Provide the (x, y) coordinate of the cell's center where the given text is located.  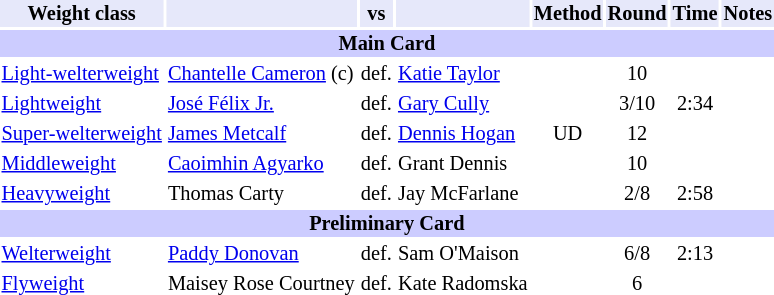
12 (637, 134)
José Félix Jr. (261, 104)
Time (695, 14)
Thomas Carty (261, 194)
Dennis Hogan (462, 134)
Katie Taylor (462, 74)
Lightweight (82, 104)
Gary Cully (462, 104)
Main Card (387, 44)
2:13 (695, 254)
Weight class (82, 14)
Method (568, 14)
vs (376, 14)
6/8 (637, 254)
James Metcalf (261, 134)
Super-welterweight (82, 134)
3/10 (637, 104)
Heavyweight (82, 194)
Grant Dennis (462, 164)
Notes (748, 14)
2:58 (695, 194)
UD (568, 134)
Sam O'Maison (462, 254)
Preliminary Card (387, 224)
Chantelle Cameron (c) (261, 74)
Light-welterweight (82, 74)
Round (637, 14)
Paddy Donovan (261, 254)
Jay McFarlane (462, 194)
Welterweight (82, 254)
Caoimhin Agyarko (261, 164)
2:34 (695, 104)
Middleweight (82, 164)
2/8 (637, 194)
